Extract the [X, Y] coordinate from the center of the cell holding the provided text.  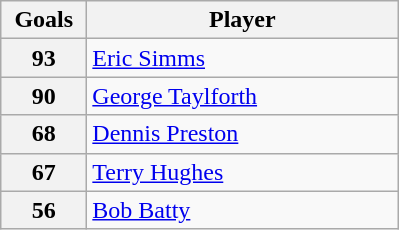
George Taylforth [242, 96]
93 [44, 58]
Player [242, 20]
67 [44, 172]
Eric Simms [242, 58]
68 [44, 134]
90 [44, 96]
56 [44, 210]
Dennis Preston [242, 134]
Bob Batty [242, 210]
Terry Hughes [242, 172]
Goals [44, 20]
